Return (x, y) of the center of cell containing provided text 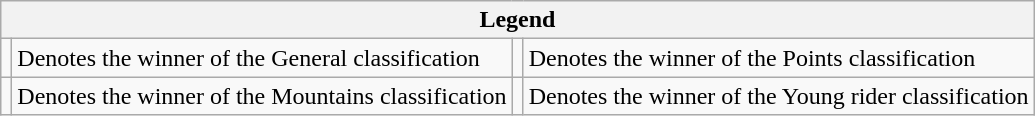
Legend (518, 20)
Denotes the winner of the Young rider classification (778, 96)
Denotes the winner of the Points classification (778, 58)
Denotes the winner of the General classification (262, 58)
Denotes the winner of the Mountains classification (262, 96)
